Determine the [X, Y] coordinate at the center of the cell enclosing the given text.  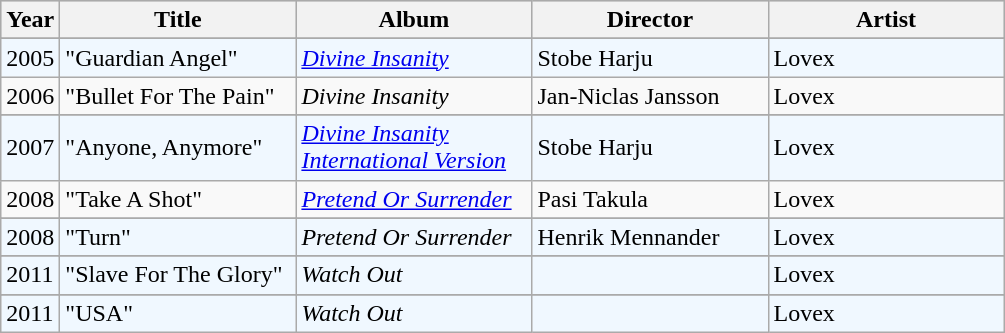
Artist [886, 20]
"Guardian Angel" [178, 58]
"Bullet For The Pain" [178, 96]
Year [30, 20]
Director [650, 20]
2007 [30, 148]
Pasi Takula [650, 199]
"Anyone, Anymore" [178, 148]
2005 [30, 58]
"Take A Shot" [178, 199]
"USA" [178, 313]
Album [414, 20]
2006 [30, 96]
Henrik Mennander [650, 237]
"Turn" [178, 237]
Title [178, 20]
Jan-Niclas Jansson [650, 96]
Divine Insanity International Version [414, 148]
"Slave For The Glory" [178, 275]
